Return [x, y] of the center of cell containing provided text 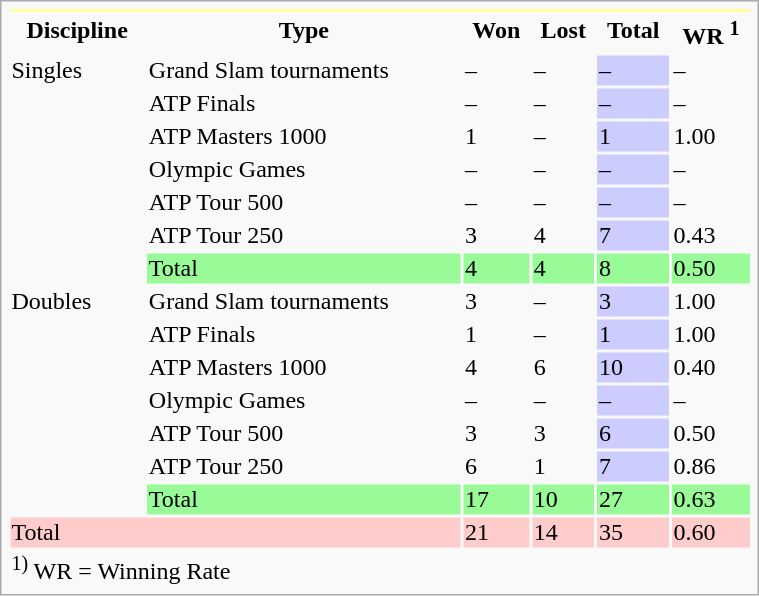
14 [563, 532]
17 [496, 499]
Won [496, 33]
35 [632, 532]
Type [304, 33]
1) WR = Winning Rate [380, 568]
0.63 [711, 499]
0.86 [711, 466]
WR 1 [711, 33]
0.40 [711, 367]
Doubles [77, 400]
27 [632, 499]
Lost [563, 33]
0.43 [711, 235]
8 [632, 268]
0.60 [711, 532]
21 [496, 532]
Discipline [77, 33]
Singles [77, 169]
